Return the [x, y] coordinate for the center point of the cell that contains the specified text.  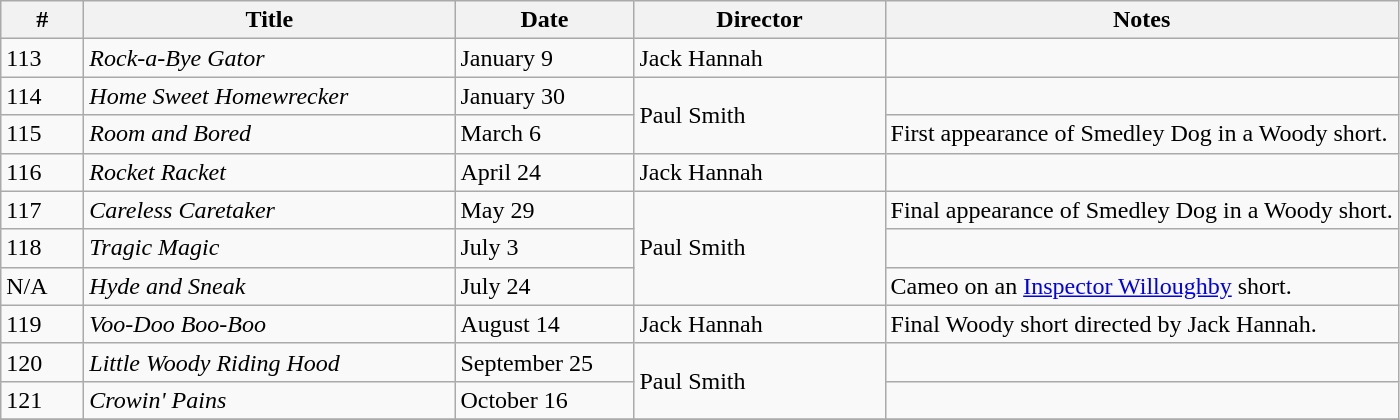
Voo-Doo Boo-Boo [270, 324]
March 6 [544, 134]
# [42, 20]
Title [270, 20]
Little Woody Riding Hood [270, 362]
Cameo on an Inspector Willoughby short. [1142, 286]
116 [42, 172]
January 30 [544, 96]
January 9 [544, 58]
120 [42, 362]
Director [760, 20]
August 14 [544, 324]
114 [42, 96]
Crowin' Pains [270, 400]
Final appearance of Smedley Dog in a Woody short. [1142, 210]
115 [42, 134]
Careless Caretaker [270, 210]
Home Sweet Homewrecker [270, 96]
First appearance of Smedley Dog in a Woody short. [1142, 134]
117 [42, 210]
Notes [1142, 20]
Final Woody short directed by Jack Hannah. [1142, 324]
118 [42, 248]
October 16 [544, 400]
121 [42, 400]
Date [544, 20]
N/A [42, 286]
Hyde and Sneak [270, 286]
Rock-a-Bye Gator [270, 58]
July 3 [544, 248]
May 29 [544, 210]
113 [42, 58]
119 [42, 324]
Rocket Racket [270, 172]
April 24 [544, 172]
Tragic Magic [270, 248]
September 25 [544, 362]
July 24 [544, 286]
Room and Bored [270, 134]
